Extract the (x, y) coordinate from the center of the cell holding the provided text.  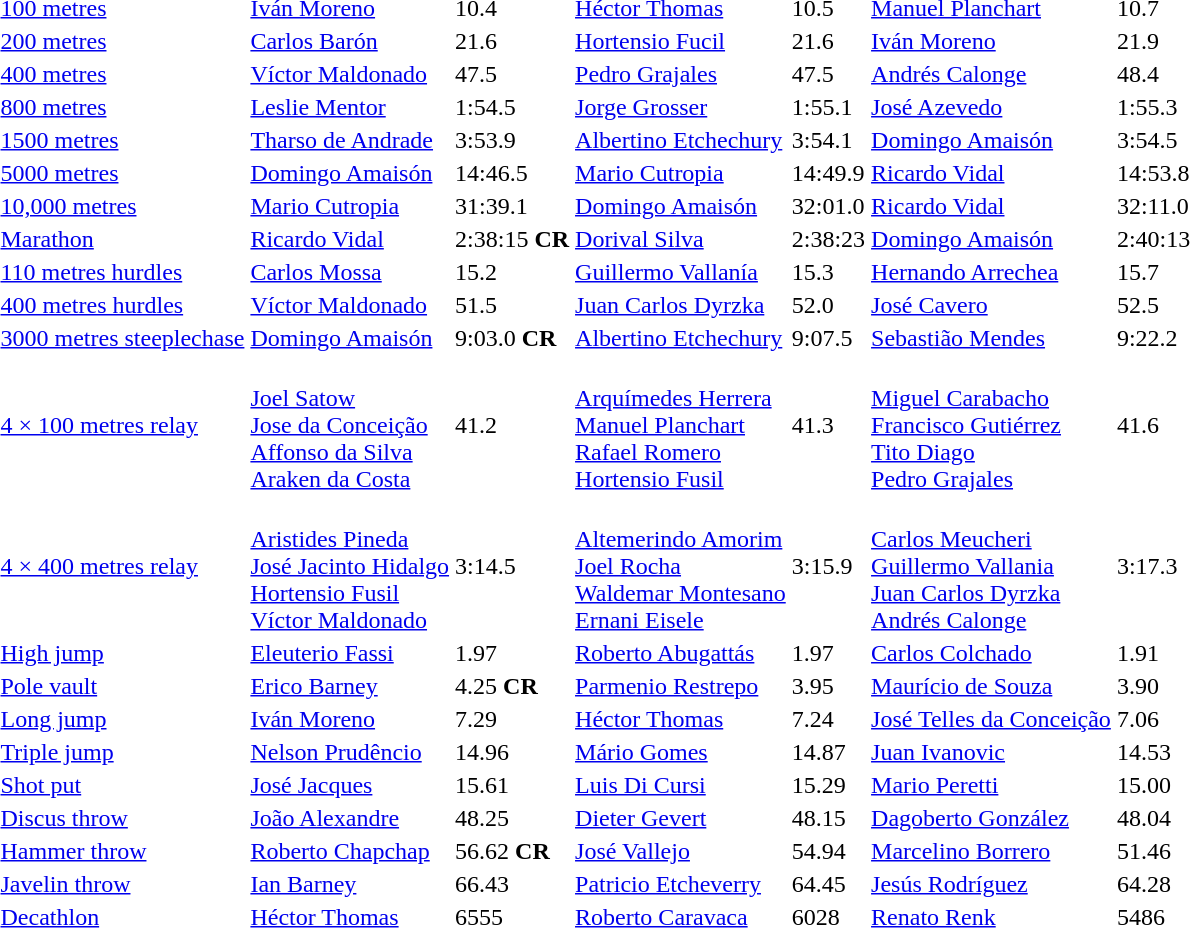
José Cavero (992, 305)
64.45 (828, 884)
Luis Di Cursi (681, 785)
Aristides PinedaJosé Jacinto HidalgoHortensio FusilVíctor Maldonado (350, 566)
Carlos Barón (350, 41)
15.3 (828, 272)
1:54.5 (512, 107)
48.25 (512, 818)
3:14.5 (512, 566)
Erico Barney (350, 686)
Patricio Etcheverry (681, 884)
51.5 (512, 305)
Altemerindo AmorimJoel RochaWaldemar MontesanoErnani Eisele (681, 566)
Guillermo Vallanía (681, 272)
Juan Ivanovic (992, 752)
9:07.5 (828, 338)
52.0 (828, 305)
1:55.1 (828, 107)
José Telles da Conceição (992, 719)
Joel SatowJose da ConceiçãoAffonso da SilvaAraken da Costa (350, 425)
31:39.1 (512, 206)
Mário Gomes (681, 752)
José Azevedo (992, 107)
Andrés Calonge (992, 74)
Hortensio Fucil (681, 41)
Hernando Arrechea (992, 272)
Dorival Silva (681, 239)
14:46.5 (512, 173)
9:03.0 CR (512, 338)
Dagoberto González (992, 818)
41.3 (828, 425)
15.2 (512, 272)
Nelson Prudêncio (350, 752)
Maurício de Souza (992, 686)
14:49.9 (828, 173)
2:38:15 CR (512, 239)
Carlos MeucheriGuillermo VallaniaJuan Carlos DyrzkaAndrés Calonge (992, 566)
Ian Barney (350, 884)
3.95 (828, 686)
Carlos Colchado (992, 653)
2:38:23 (828, 239)
41.2 (512, 425)
54.94 (828, 851)
14.96 (512, 752)
Pedro Grajales (681, 74)
4.25 CR (512, 686)
Dieter Gevert (681, 818)
14.87 (828, 752)
Carlos Mossa (350, 272)
Marcelino Borrero (992, 851)
Arquímedes HerreraManuel PlanchartRafael RomeroHortensio Fusil (681, 425)
3:53.9 (512, 140)
15.61 (512, 785)
Eleuterio Fassi (350, 653)
Miguel CarabachoFrancisco GutiérrezTito DiagoPedro Grajales (992, 425)
48.15 (828, 818)
Parmenio Restrepo (681, 686)
Leslie Mentor (350, 107)
Jorge Grosser (681, 107)
Jesús Rodríguez (992, 884)
José Jacques (350, 785)
Roberto Chapchap (350, 851)
3:54.1 (828, 140)
José Vallejo (681, 851)
66.43 (512, 884)
Sebastião Mendes (992, 338)
Tharso de Andrade (350, 140)
7.29 (512, 719)
Héctor Thomas (681, 719)
Mario Peretti (992, 785)
Roberto Abugattás (681, 653)
João Alexandre (350, 818)
7.24 (828, 719)
Juan Carlos Dyrzka (681, 305)
32:01.0 (828, 206)
56.62 CR (512, 851)
3:15.9 (828, 566)
15.29 (828, 785)
